Identify which cell holds the provided text, then report its (X, Y) central coordinate. 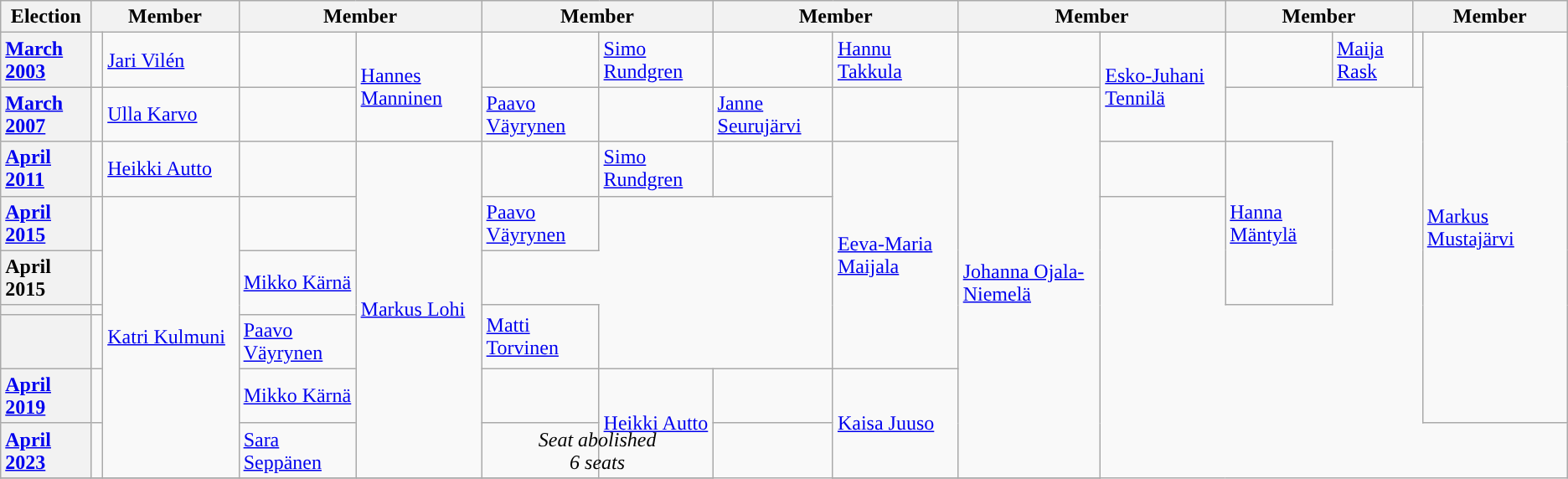
March 2003 (46, 60)
Election (46, 17)
Ulla Karvo (171, 114)
Janne Seurujärvi (772, 114)
April 2023 (46, 451)
Hannu Takkula (895, 60)
Matti Torvinen (540, 337)
Markus Mustajärvi (1494, 228)
Jari Vilén (171, 60)
Eeva-Maria Maijala (895, 255)
Hannes Manninen (419, 87)
Hanna Mäntylä (1279, 223)
Sara Seppänen (297, 451)
Maija Rask (1372, 60)
Esko-Juhani Tennilä (1163, 87)
March 2007 (46, 114)
Seat abolished 6 seats (597, 451)
Kaisa Juuso (895, 423)
April 2019 (46, 395)
Markus Lohi (419, 310)
Johanna Ojala-Niemelä (1029, 282)
Katri Kulmuni (171, 337)
April 2011 (46, 169)
